Return [X, Y] of the center of cell containing provided text 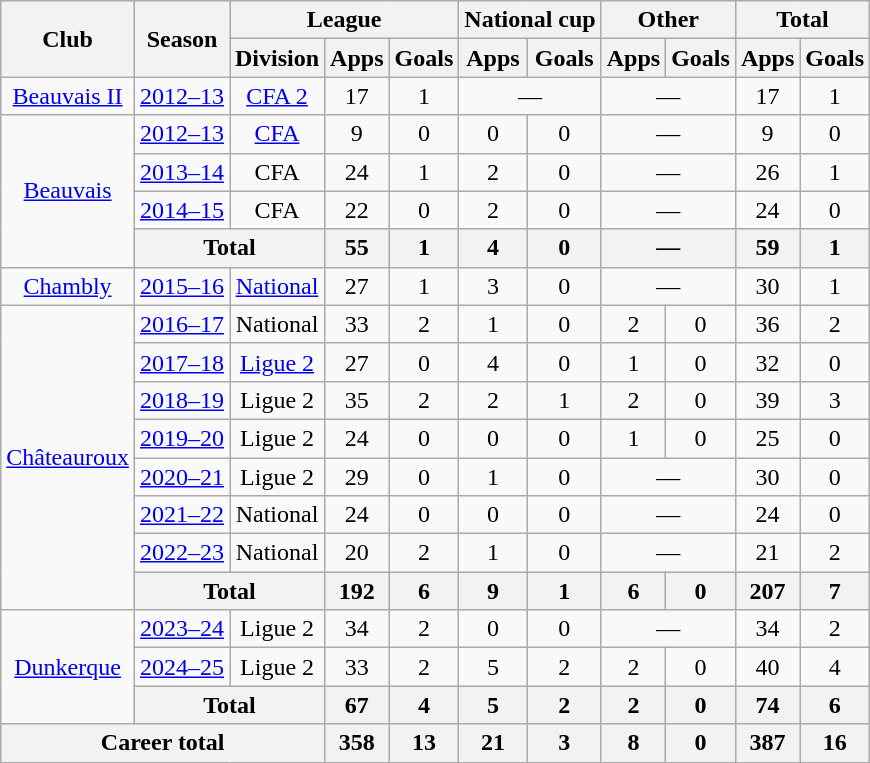
2016–17 [182, 324]
Club [68, 39]
13 [424, 743]
2018–19 [182, 400]
25 [767, 438]
207 [767, 591]
22 [357, 210]
League [344, 20]
2019–20 [182, 438]
2022–23 [182, 553]
National cup [530, 20]
2017–18 [182, 362]
Division [278, 58]
CFA 2 [278, 96]
39 [767, 400]
2014–15 [182, 210]
59 [767, 248]
40 [767, 667]
32 [767, 362]
7 [835, 591]
2023–24 [182, 629]
35 [357, 400]
Dunkerque [68, 667]
20 [357, 553]
2013–14 [182, 172]
Chambly [68, 286]
387 [767, 743]
Other [668, 20]
Beauvais II [68, 96]
67 [357, 705]
Season [182, 39]
36 [767, 324]
2024–25 [182, 667]
Career total [163, 743]
Châteauroux [68, 457]
358 [357, 743]
2015–16 [182, 286]
26 [767, 172]
192 [357, 591]
74 [767, 705]
8 [633, 743]
2021–22 [182, 515]
16 [835, 743]
2020–21 [182, 477]
55 [357, 248]
29 [357, 477]
Beauvais [68, 191]
